Identify which cell holds the provided text, then report its [x, y] central coordinate. 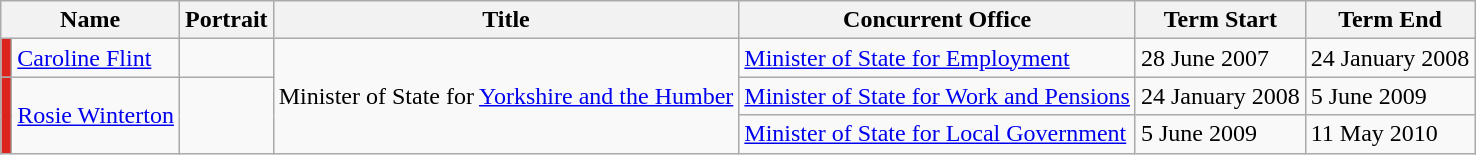
Name [90, 20]
Concurrent Office [938, 20]
Term Start [1220, 20]
Title [506, 20]
Term End [1390, 20]
Portrait [226, 20]
Minister of State for Local Government [938, 134]
Caroline Flint [96, 58]
Rosie Winterton [96, 115]
Minister of State for Yorkshire and the Humber [506, 96]
28 June 2007 [1220, 58]
Minister of State for Work and Pensions [938, 96]
11 May 2010 [1390, 134]
Minister of State for Employment [938, 58]
